Detect which cell encompasses the target text, then output its [x, y] center coordinate. 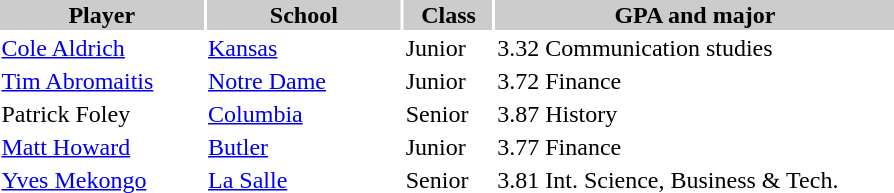
Kansas [304, 48]
3.32 Communication studies [695, 48]
Player [102, 15]
Patrick Foley [102, 114]
3.87 History [695, 114]
Tim Abromaitis [102, 81]
Class [448, 15]
School [304, 15]
3.72 Finance [695, 81]
Cole Aldrich [102, 48]
3.77 Finance [695, 147]
Notre Dame [304, 81]
Matt Howard [102, 147]
Butler [304, 147]
Columbia [304, 114]
GPA and major [695, 15]
Senior [448, 114]
